Locate the cell with the specified text and output its (X, Y) center coordinate. 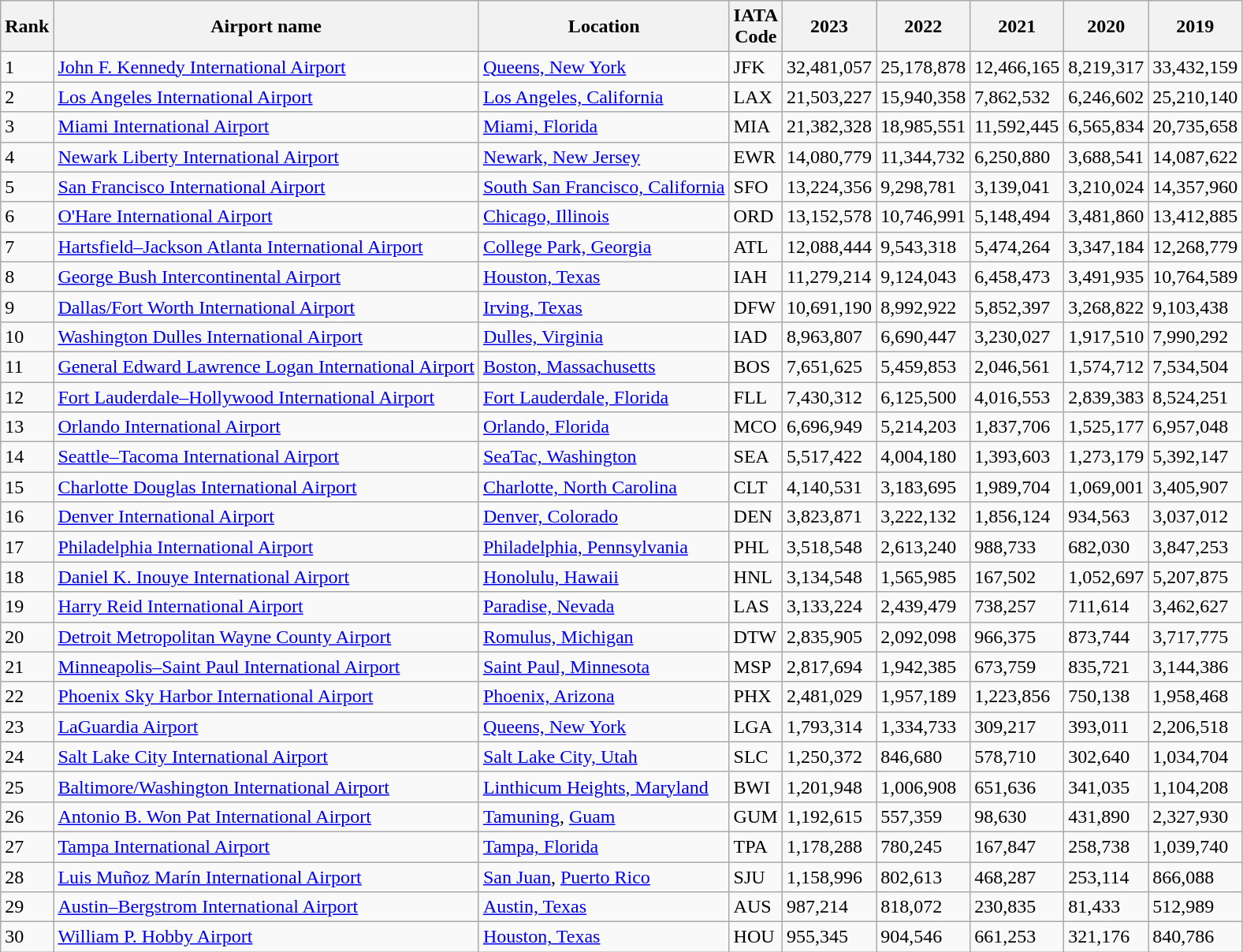
10 (27, 337)
2,817,694 (829, 667)
Salt Lake City, Utah (604, 757)
4 (27, 157)
2020 (1107, 27)
Daniel K. Inouye International Airport (266, 577)
Los Angeles International Airport (266, 97)
10,746,991 (924, 217)
Philadelphia, Pennsylvania (604, 547)
8,992,922 (924, 307)
13,224,356 (829, 187)
6,246,602 (1107, 97)
Paradise, Nevada (604, 607)
11,279,214 (829, 277)
25,210,140 (1195, 97)
MCO (756, 427)
Orlando International Airport (266, 427)
O'Hare International Airport (266, 217)
3,037,012 (1195, 517)
557,359 (924, 816)
BWI (756, 787)
341,035 (1107, 787)
673,759 (1017, 667)
PHX (756, 697)
3,347,184 (1107, 247)
5,207,875 (1195, 577)
Miami, Florida (604, 127)
14 (27, 457)
32,481,057 (829, 67)
4,004,180 (924, 457)
8,524,251 (1195, 396)
MIA (756, 127)
DFW (756, 307)
12,268,779 (1195, 247)
LGA (756, 727)
1,273,179 (1107, 457)
2,481,029 (829, 697)
1,006,908 (924, 787)
12,466,165 (1017, 67)
SeaTac, Washington (604, 457)
7,990,292 (1195, 337)
CLT (756, 487)
Irving, Texas (604, 307)
11,344,732 (924, 157)
22 (27, 697)
3,717,775 (1195, 637)
5,852,397 (1017, 307)
SJU (756, 877)
2019 (1195, 27)
3 (27, 127)
William P. Hobby Airport (266, 937)
3,268,822 (1107, 307)
2,839,383 (1107, 396)
988,733 (1017, 547)
Denver, Colorado (604, 517)
2,613,240 (924, 547)
11 (27, 366)
DTW (756, 637)
21 (27, 667)
3,230,027 (1017, 337)
512,989 (1195, 907)
873,744 (1107, 637)
966,375 (1017, 637)
20 (27, 637)
2,327,930 (1195, 816)
9,103,438 (1195, 307)
SEA (756, 457)
934,563 (1107, 517)
1,565,985 (924, 577)
Philadelphia International Airport (266, 547)
28 (27, 877)
Los Angeles, California (604, 97)
3,133,224 (829, 607)
3,688,541 (1107, 157)
3,491,935 (1107, 277)
661,253 (1017, 937)
309,217 (1017, 727)
578,710 (1017, 757)
3,210,024 (1107, 187)
IAD (756, 337)
1,223,856 (1017, 697)
Salt Lake City International Airport (266, 757)
6,565,834 (1107, 127)
Hartsfield–Jackson Atlanta International Airport (266, 247)
1,250,372 (829, 757)
Baltimore/Washington International Airport (266, 787)
Honolulu, Hawaii (604, 577)
2 (27, 97)
Saint Paul, Minnesota (604, 667)
Charlotte, North Carolina (604, 487)
HOU (756, 937)
SLC (756, 757)
1,917,510 (1107, 337)
College Park, Georgia (604, 247)
BOS (756, 366)
3,222,132 (924, 517)
2,092,098 (924, 637)
John F. Kennedy International Airport (266, 67)
5,214,203 (924, 427)
81,433 (1107, 907)
780,245 (924, 846)
6,957,048 (1195, 427)
1,942,385 (924, 667)
AUS (756, 907)
21,382,328 (829, 127)
1,039,740 (1195, 846)
4,016,553 (1017, 396)
167,502 (1017, 577)
14,087,622 (1195, 157)
12 (27, 396)
6,458,473 (1017, 277)
Washington Dulles International Airport (266, 337)
2022 (924, 27)
253,114 (1107, 877)
866,088 (1195, 877)
3,183,695 (924, 487)
9,543,318 (924, 247)
Chicago, Illinois (604, 217)
21,503,227 (829, 97)
12,088,444 (829, 247)
JFK (756, 67)
Linthicum Heights, Maryland (604, 787)
16 (27, 517)
24 (27, 757)
750,138 (1107, 697)
3,405,907 (1195, 487)
904,546 (924, 937)
Denver International Airport (266, 517)
Miami International Airport (266, 127)
13,152,578 (829, 217)
Harry Reid International Airport (266, 607)
651,636 (1017, 787)
19 (27, 607)
Phoenix Sky Harbor International Airport (266, 697)
1,069,001 (1107, 487)
5,517,422 (829, 457)
3,481,860 (1107, 217)
33,432,159 (1195, 67)
13 (27, 427)
HNL (756, 577)
27 (27, 846)
1,034,704 (1195, 757)
South San Francisco, California (604, 187)
1,957,189 (924, 697)
14,080,779 (829, 157)
3,518,548 (829, 547)
15,940,358 (924, 97)
2021 (1017, 27)
5 (27, 187)
9,298,781 (924, 187)
1,201,948 (829, 787)
5,459,853 (924, 366)
PHL (756, 547)
8,219,317 (1107, 67)
167,847 (1017, 846)
1,334,733 (924, 727)
840,786 (1195, 937)
Newark Liberty International Airport (266, 157)
Tampa, Florida (604, 846)
General Edward Lawrence Logan International Airport (266, 366)
IATA Code (756, 27)
SFO (756, 187)
Seattle–Tacoma International Airport (266, 457)
3,823,871 (829, 517)
8,963,807 (829, 337)
LAX (756, 97)
ATL (756, 247)
1,104,208 (1195, 787)
IAH (756, 277)
230,835 (1017, 907)
Newark, New Jersey (604, 157)
7,430,312 (829, 396)
835,721 (1107, 667)
17 (27, 547)
25 (27, 787)
2,439,479 (924, 607)
Austin, Texas (604, 907)
1,393,603 (1017, 457)
7,534,504 (1195, 366)
1,052,697 (1107, 577)
1,525,177 (1107, 427)
818,072 (924, 907)
5,148,494 (1017, 217)
846,680 (924, 757)
25,178,878 (924, 67)
13,412,885 (1195, 217)
7,651,625 (829, 366)
1,856,124 (1017, 517)
5,392,147 (1195, 457)
23 (27, 727)
Minneapolis–Saint Paul International Airport (266, 667)
15 (27, 487)
3,134,548 (829, 577)
14,357,960 (1195, 187)
711,614 (1107, 607)
FLL (756, 396)
1 (27, 67)
1,574,712 (1107, 366)
6,125,500 (924, 396)
1,793,314 (829, 727)
468,287 (1017, 877)
10,691,190 (829, 307)
Luis Muñoz Marín International Airport (266, 877)
29 (27, 907)
20,735,658 (1195, 127)
321,176 (1107, 937)
3,462,627 (1195, 607)
6,690,447 (924, 337)
9,124,043 (924, 277)
EWR (756, 157)
6,696,949 (829, 427)
Austin–Bergstrom International Airport (266, 907)
98,630 (1017, 816)
7 (27, 247)
302,640 (1107, 757)
Charlotte Douglas International Airport (266, 487)
2,046,561 (1017, 366)
Tampa International Airport (266, 846)
1,958,468 (1195, 697)
431,890 (1107, 816)
ORD (756, 217)
9 (27, 307)
2,835,905 (829, 637)
258,738 (1107, 846)
1,178,288 (829, 846)
987,214 (829, 907)
Location (604, 27)
Fort Lauderdale–Hollywood International Airport (266, 396)
Dulles, Virginia (604, 337)
3,144,386 (1195, 667)
Dallas/Fort Worth International Airport (266, 307)
1,158,996 (829, 877)
Phoenix, Arizona (604, 697)
Antonio B. Won Pat International Airport (266, 816)
11,592,445 (1017, 127)
3,139,041 (1017, 187)
7,862,532 (1017, 97)
738,257 (1017, 607)
Rank (27, 27)
26 (27, 816)
18 (27, 577)
San Francisco International Airport (266, 187)
4,140,531 (829, 487)
TPA (756, 846)
Detroit Metropolitan Wayne County Airport (266, 637)
LaGuardia Airport (266, 727)
6,250,880 (1017, 157)
MSP (756, 667)
Airport name (266, 27)
Fort Lauderdale, Florida (604, 396)
955,345 (829, 937)
1,192,615 (829, 816)
George Bush Intercontinental Airport (266, 277)
1,837,706 (1017, 427)
2023 (829, 27)
Romulus, Michigan (604, 637)
GUM (756, 816)
2,206,518 (1195, 727)
393,011 (1107, 727)
5,474,264 (1017, 247)
1,989,704 (1017, 487)
18,985,551 (924, 127)
10,764,589 (1195, 277)
Orlando, Florida (604, 427)
8 (27, 277)
30 (27, 937)
802,613 (924, 877)
Boston, Massachusetts (604, 366)
6 (27, 217)
San Juan, Puerto Rico (604, 877)
DEN (756, 517)
Tamuning, Guam (604, 816)
682,030 (1107, 547)
LAS (756, 607)
3,847,253 (1195, 547)
